Detect which cell encompasses the target text, then output its [X, Y] center coordinate. 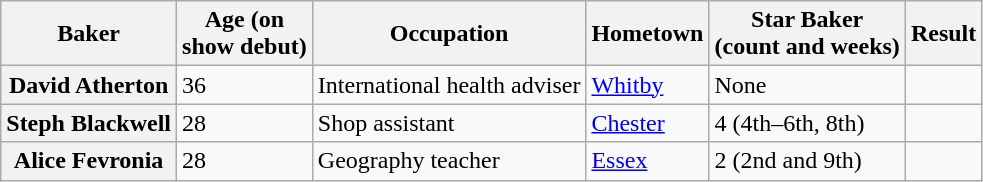
David Atherton [89, 85]
Chester [648, 123]
Baker [89, 34]
Whitby [648, 85]
Shop assistant [449, 123]
2 (2nd and 9th) [807, 161]
36 [245, 85]
Age (onshow debut) [245, 34]
4 (4th–6th, 8th) [807, 123]
Geography teacher [449, 161]
Star Baker(count and weeks) [807, 34]
Occupation [449, 34]
International health adviser [449, 85]
Alice Fevronia [89, 161]
Steph Blackwell [89, 123]
Hometown [648, 34]
Result [943, 34]
None [807, 85]
Essex [648, 161]
